Detect which cell encompasses the target text, then output its [X, Y] center coordinate. 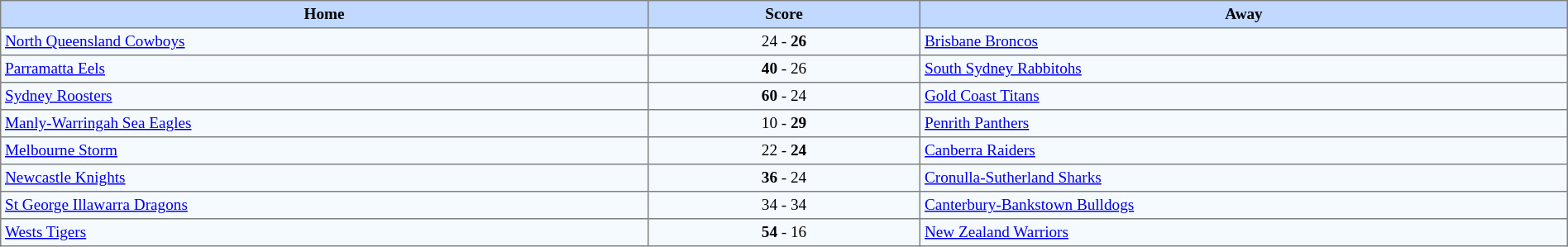
Home [324, 15]
New Zealand Warriors [1244, 233]
22 - 24 [784, 150]
Manly-Warringah Sea Eagles [324, 124]
40 - 26 [784, 69]
10 - 29 [784, 124]
Parramatta Eels [324, 69]
Cronulla-Sutherland Sharks [1244, 178]
36 - 24 [784, 178]
Sydney Roosters [324, 96]
Newcastle Knights [324, 178]
Canterbury-Bankstown Bulldogs [1244, 205]
Gold Coast Titans [1244, 96]
Wests Tigers [324, 233]
Melbourne Storm [324, 150]
Away [1244, 15]
Penrith Panthers [1244, 124]
34 - 34 [784, 205]
Canberra Raiders [1244, 150]
24 - 26 [784, 41]
St George Illawarra Dragons [324, 205]
Score [784, 15]
54 - 16 [784, 233]
North Queensland Cowboys [324, 41]
South Sydney Rabbitohs [1244, 69]
Brisbane Broncos [1244, 41]
60 - 24 [784, 96]
